Extract the [X, Y] coordinate from the center of the cell holding the provided text.  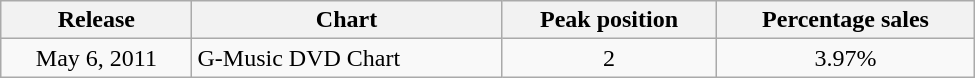
May 6, 2011 [96, 58]
Chart [346, 20]
3.97% [846, 58]
2 [609, 58]
Peak position [609, 20]
G-Music DVD Chart [346, 58]
Release [96, 20]
Percentage sales [846, 20]
